Capture the cell that displays the provided text and extract its [X, Y] central coordinate. 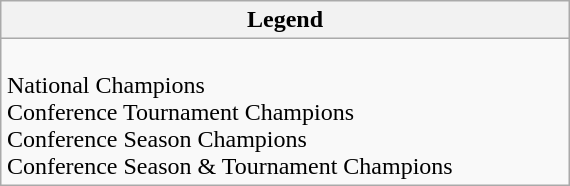
National Champions Conference Tournament Champions Conference Season Champions Conference Season & Tournament Champions [284, 112]
Legend [284, 20]
